Locate the cell with the specified text and output its (x, y) center coordinate. 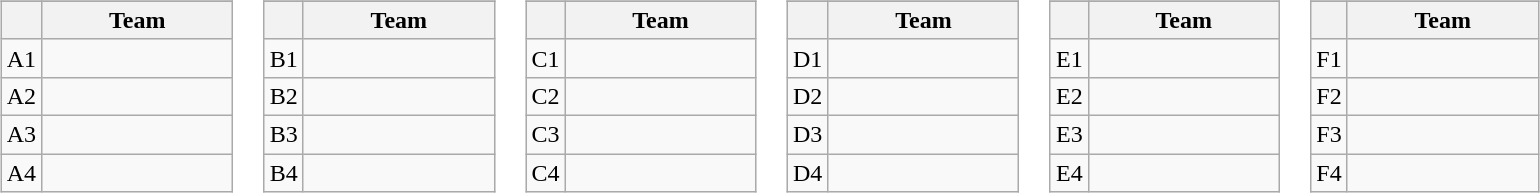
D4 (807, 173)
E4 (1069, 173)
C3 (546, 134)
F2 (1329, 96)
A1 (21, 58)
A2 (21, 96)
F4 (1329, 173)
B1 (284, 58)
D1 (807, 58)
E3 (1069, 134)
E1 (1069, 58)
A3 (21, 134)
F1 (1329, 58)
A4 (21, 173)
C4 (546, 173)
B4 (284, 173)
D3 (807, 134)
E2 (1069, 96)
C2 (546, 96)
F3 (1329, 134)
D2 (807, 96)
B2 (284, 96)
C1 (546, 58)
B3 (284, 134)
